Pinpoint the cell where the given text exists, returning its (x, y) midpoint coordinate. 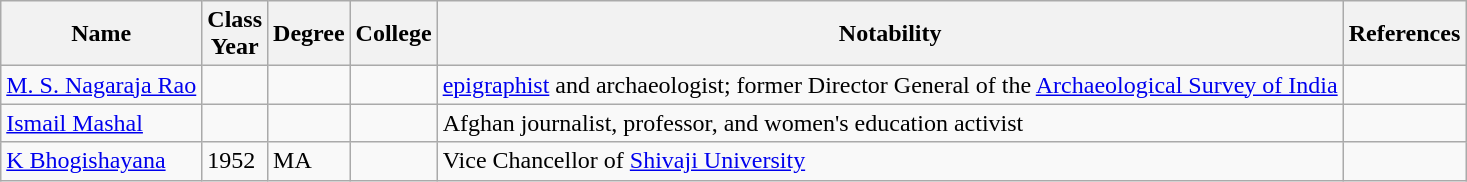
Notability (890, 34)
Degree (310, 34)
MA (310, 161)
Name (102, 34)
K Bhogishayana (102, 161)
1952 (235, 161)
Afghan journalist, professor, and women's education activist (890, 123)
epigraphist and archaeologist; former Director General of the Archaeological Survey of India (890, 85)
M. S. Nagaraja Rao (102, 85)
College (394, 34)
Vice Chancellor of Shivaji University (890, 161)
ClassYear (235, 34)
Ismail Mashal (102, 123)
References (1404, 34)
